From the cell containing the given text, extract its center point as (x, y) coordinate. 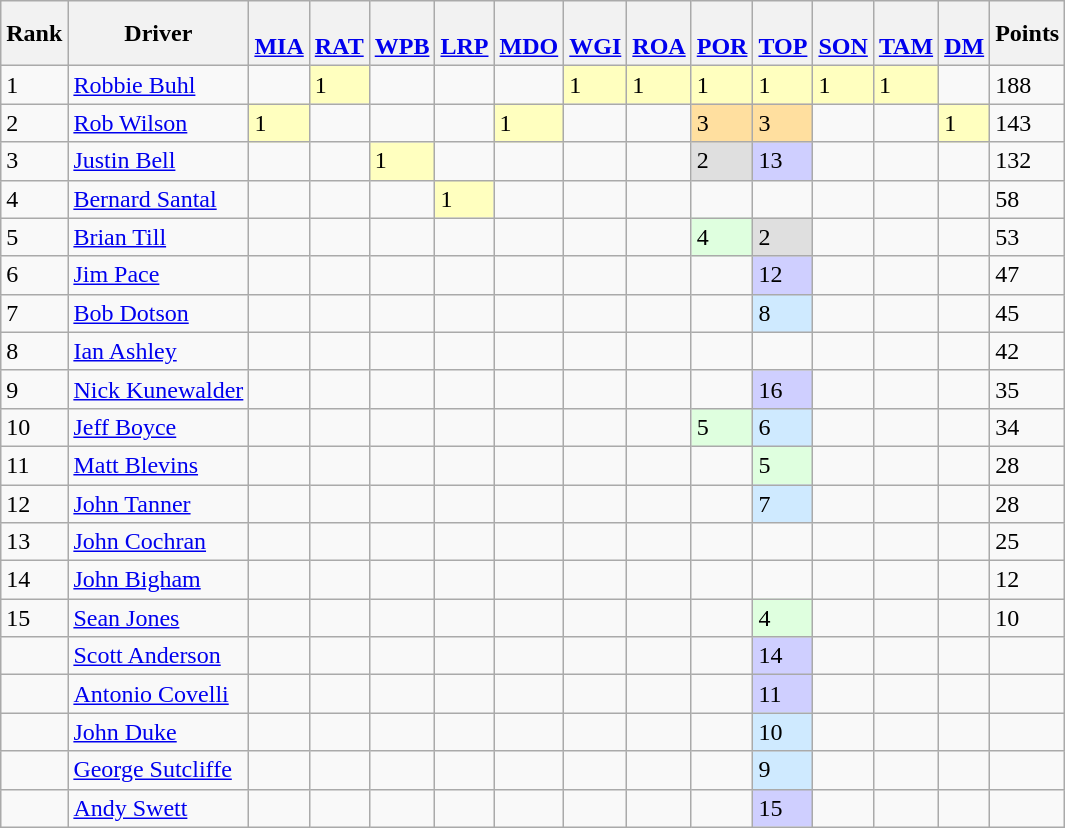
42 (1028, 351)
LRP (464, 34)
Robbie Buhl (158, 85)
143 (1028, 123)
Antonio Covelli (158, 694)
45 (1028, 313)
SON (843, 34)
Bernard Santal (158, 199)
35 (1028, 389)
TOP (783, 34)
16 (783, 389)
RAT (339, 34)
Scott Anderson (158, 656)
Jim Pace (158, 275)
Justin Bell (158, 161)
Driver (158, 34)
Ian Ashley (158, 351)
ROA (659, 34)
DM (964, 34)
Rank (34, 34)
53 (1028, 237)
Rob Wilson (158, 123)
John Bigham (158, 580)
47 (1028, 275)
WGI (596, 34)
Brian Till (158, 237)
Matt Blevins (158, 465)
MIA (279, 34)
Andy Swett (158, 808)
Points (1028, 34)
188 (1028, 85)
Sean Jones (158, 618)
George Sutcliffe (158, 770)
132 (1028, 161)
John Duke (158, 732)
TAM (906, 34)
34 (1028, 427)
Bob Dotson (158, 313)
Jeff Boyce (158, 427)
MDO (529, 34)
WPB (402, 34)
Nick Kunewalder (158, 389)
58 (1028, 199)
John Tanner (158, 503)
POR (722, 34)
25 (1028, 542)
John Cochran (158, 542)
